Determine the (X, Y) coordinate at the center of the cell enclosing the given text.  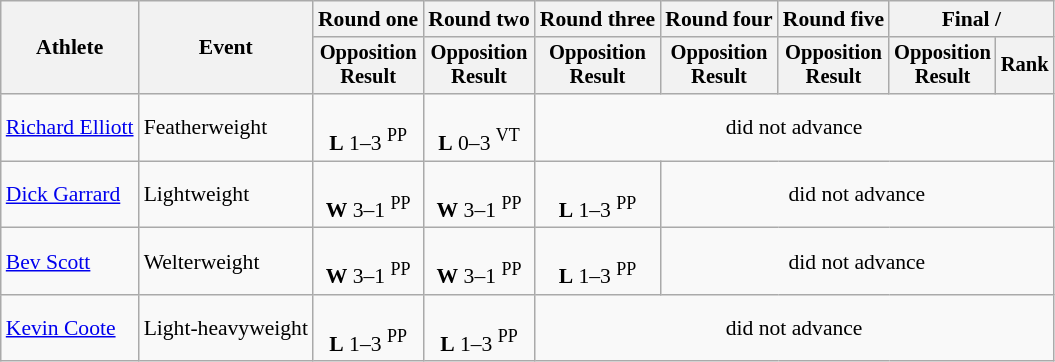
Featherweight (226, 128)
Lightweight (226, 194)
Light-heavyweight (226, 328)
Round two (478, 19)
Richard Elliott (70, 128)
Round three (598, 19)
Round five (834, 19)
Dick Garrard (70, 194)
Bev Scott (70, 262)
Welterweight (226, 262)
Round one (368, 19)
Final / (971, 19)
Kevin Coote (70, 328)
Athlete (70, 48)
Round four (718, 19)
Event (226, 48)
Rank (1025, 66)
L 0–3 VT (478, 128)
